Search for the cell housing the specified text and yield its (x, y) center coordinate. 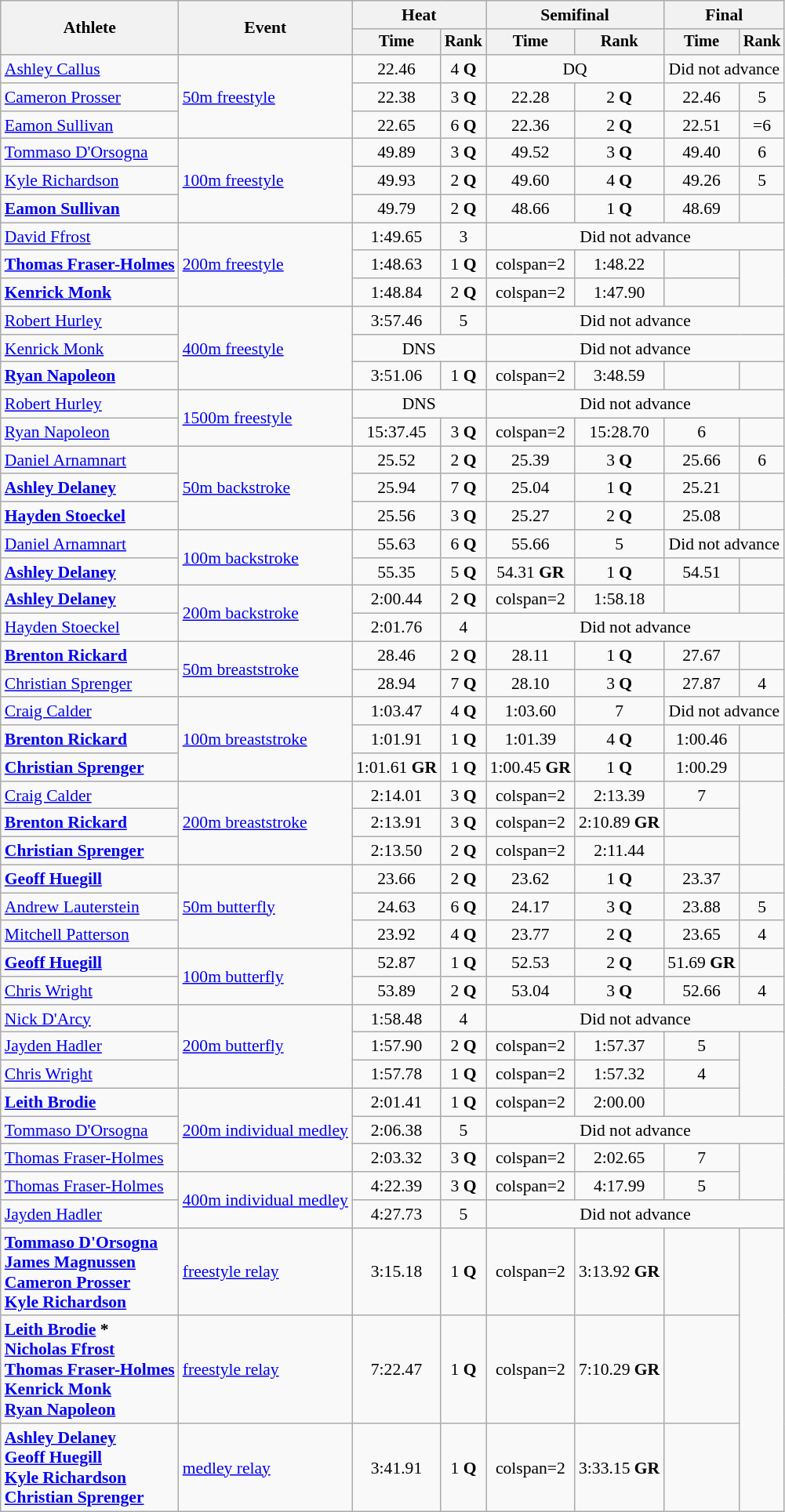
25.56 (397, 516)
=6 (762, 125)
1:01.61 GR (397, 767)
7:22.47 (397, 1370)
1:03.60 (530, 712)
50m freestyle (265, 97)
22.51 (701, 125)
28.94 (397, 683)
49.40 (701, 153)
25.08 (701, 516)
Nick D'Arcy (89, 1019)
200m individual medley (265, 1130)
53.04 (530, 991)
200m backstroke (265, 613)
400m freestyle (265, 348)
48.66 (530, 209)
24.17 (530, 907)
2:13.91 (397, 823)
1500m freestyle (265, 419)
3 (463, 237)
1:47.90 (620, 292)
3:15.18 (397, 1272)
2:01.76 (397, 628)
100m freestyle (265, 180)
52.53 (530, 963)
7:10.29 GR (620, 1370)
3:33.15 GR (620, 1467)
2:06.38 (397, 1130)
48.69 (701, 209)
28.10 (530, 683)
2:11.44 (620, 851)
55.35 (397, 572)
15:37.45 (397, 433)
1:49.65 (397, 237)
1:57.32 (620, 1075)
Event (265, 28)
3:41.91 (397, 1467)
1:48.22 (620, 265)
55.63 (397, 544)
2:03.32 (397, 1158)
23.62 (530, 879)
200m butterfly (265, 1047)
2:02.65 (620, 1158)
Ashley DelaneyGeoff HuegillKyle RichardsonChristian Sprenger (89, 1467)
27.87 (701, 683)
2:14.01 (397, 796)
400m individual medley (265, 1199)
100m butterfly (265, 977)
50m backstroke (265, 488)
23.92 (397, 935)
28.46 (397, 656)
Mitchell Patterson (89, 935)
1:01.39 (530, 739)
52.87 (397, 963)
3:57.46 (397, 321)
5 Q (463, 572)
1:57.37 (620, 1046)
25.21 (701, 488)
52.66 (701, 991)
24.63 (397, 907)
15:28.70 (620, 433)
54.51 (701, 572)
53.89 (397, 991)
Semifinal (576, 15)
Leith Brodie (89, 1103)
2:13.39 (620, 796)
2:00.00 (620, 1103)
27.67 (701, 656)
200m breaststroke (265, 823)
51.69 GR (701, 963)
David Ffrost (89, 237)
49.79 (397, 209)
100m backstroke (265, 558)
54.31 GR (530, 572)
2:00.44 (397, 600)
25.04 (530, 488)
25.27 (530, 516)
DQ (576, 69)
49.89 (397, 153)
Ashley Callus (89, 69)
1:03.47 (397, 712)
28.11 (530, 656)
4:17.99 (620, 1186)
Andrew Lauterstein (89, 907)
49.60 (530, 181)
3:48.59 (620, 376)
25.94 (397, 488)
50m butterfly (265, 908)
Cameron Prosser (89, 97)
49.93 (397, 181)
1:00.29 (701, 767)
22.36 (530, 125)
1:01.91 (397, 739)
2:10.89 GR (620, 823)
Athlete (89, 28)
22.28 (530, 97)
50m breaststroke (265, 669)
1:48.63 (397, 265)
2:01.41 (397, 1103)
1:58.18 (620, 600)
200m freestyle (265, 265)
25.39 (530, 460)
Kyle Richardson (89, 181)
49.52 (530, 153)
22.38 (397, 97)
Final (724, 15)
22.65 (397, 125)
1:00.45 GR (530, 767)
100m breaststroke (265, 740)
1:57.90 (397, 1046)
1:57.78 (397, 1075)
23.37 (701, 879)
Heat (419, 15)
1:48.84 (397, 292)
23.77 (530, 935)
Tommaso D'OrsognaJames MagnussenCameron ProsserKyle Richardson (89, 1272)
3:13.92 GR (620, 1272)
23.66 (397, 879)
25.66 (701, 460)
Leith Brodie * Nicholas FfrostThomas Fraser-HolmesKenrick MonkRyan Napoleon (89, 1370)
25.52 (397, 460)
medley relay (265, 1467)
23.88 (701, 907)
49.26 (701, 181)
55.66 (530, 544)
4:27.73 (397, 1214)
1:58.48 (397, 1019)
3:51.06 (397, 376)
1:00.46 (701, 739)
23.65 (701, 935)
2:13.50 (397, 851)
4:22.39 (397, 1186)
